Extract the [X, Y] coordinate from the center of the cell holding the provided text.  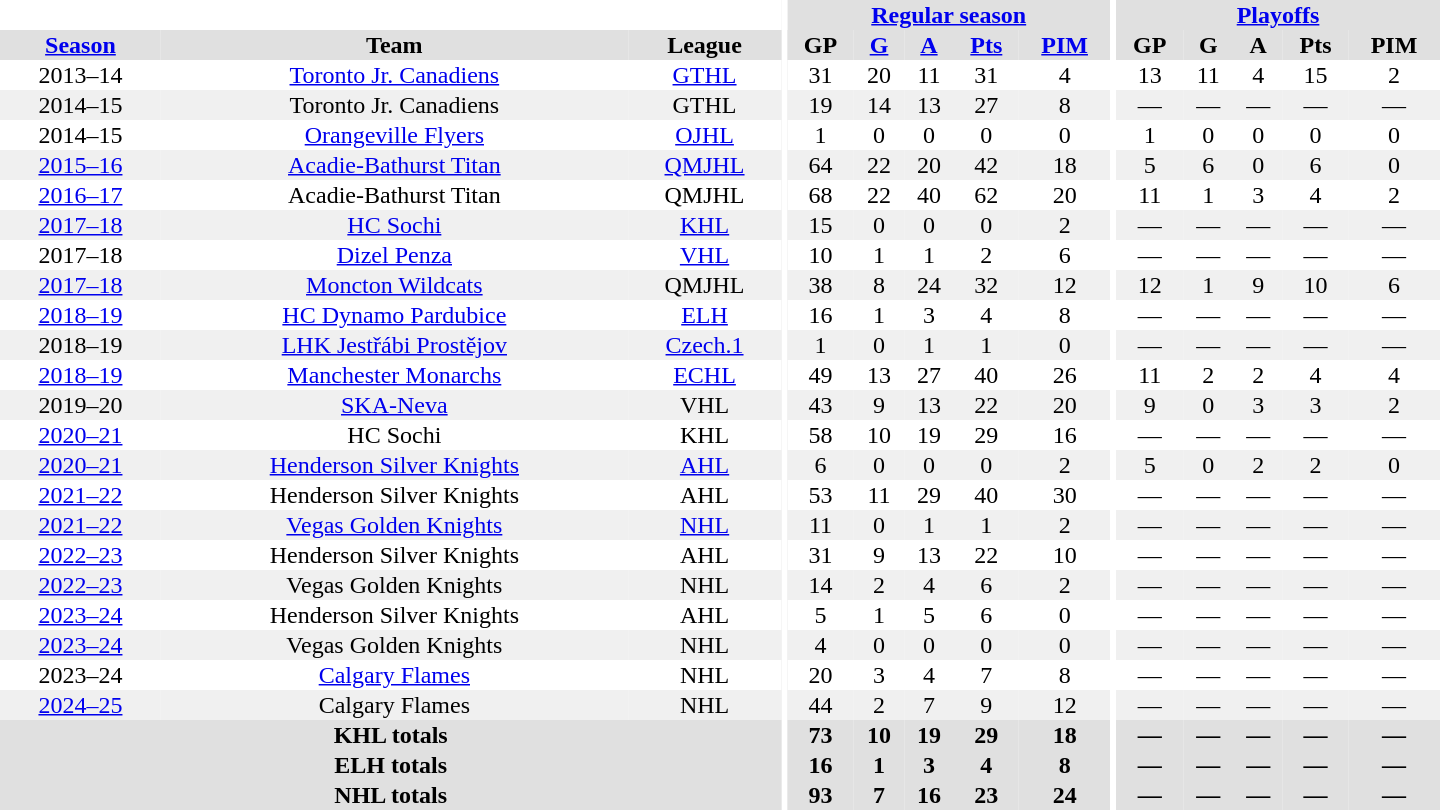
Moncton Wildcats [394, 285]
Dizel Penza [394, 255]
ECHL [705, 375]
62 [986, 195]
League [705, 45]
73 [820, 735]
2019–20 [80, 405]
KHL totals [390, 735]
2015–16 [80, 165]
53 [820, 495]
ELH [705, 315]
2024–25 [80, 705]
HC Dynamo Pardubice [394, 315]
49 [820, 375]
Czech.1 [705, 345]
Regular season [949, 15]
23 [986, 795]
58 [820, 435]
2016–17 [80, 195]
Orangeville Flyers [394, 135]
NHL totals [390, 795]
32 [986, 285]
Season [80, 45]
43 [820, 405]
Playoffs [1278, 15]
ELH totals [390, 765]
SKA-Neva [394, 405]
OJHL [705, 135]
Manchester Monarchs [394, 375]
Team [394, 45]
LHK Jestřábi Prostějov [394, 345]
68 [820, 195]
38 [820, 285]
26 [1065, 375]
64 [820, 165]
30 [1065, 495]
42 [986, 165]
93 [820, 795]
2013–14 [80, 75]
44 [820, 705]
